Return the (x, y) coordinate for the center point of the cell that contains the specified text.  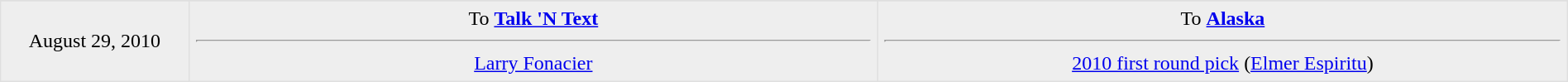
To Talk 'N TextLarry Fonacier (533, 41)
August 29, 2010 (94, 41)
To Alaska2010 first round pick (Elmer Espiritu) (1223, 41)
